For the text-containing cell, return its midpoint in [X, Y] coordinate format. 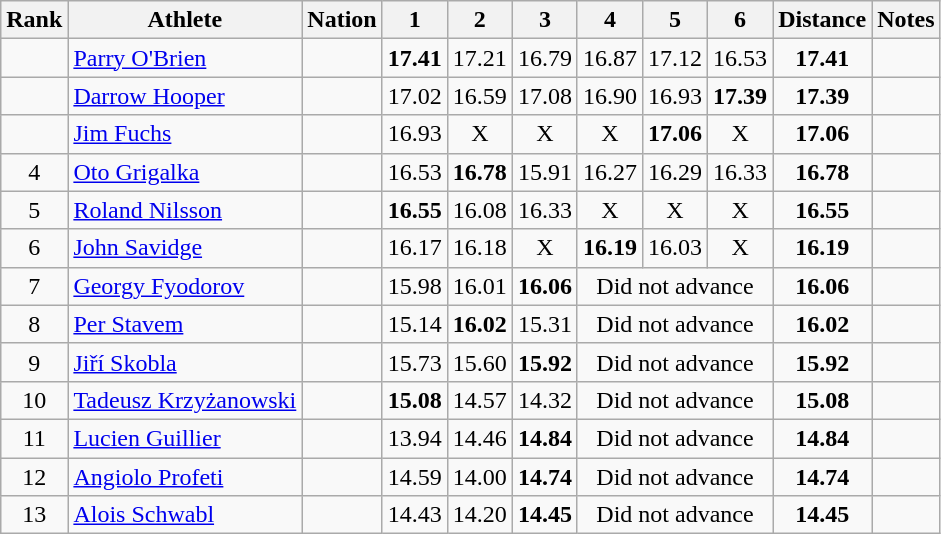
Tadeusz Krzyżanowski [185, 400]
Nation [342, 20]
7 [34, 286]
10 [34, 400]
Per Stavem [185, 324]
14.43 [414, 515]
Distance [822, 20]
16.01 [480, 286]
Parry O'Brien [185, 58]
9 [34, 362]
Roland Nilsson [185, 210]
14.00 [480, 477]
14.46 [480, 438]
15.91 [544, 172]
Jim Fuchs [185, 134]
15.60 [480, 362]
8 [34, 324]
Alois Schwabl [185, 515]
Notes [906, 20]
Oto Grigalka [185, 172]
15.98 [414, 286]
11 [34, 438]
16.27 [610, 172]
Jiří Skobla [185, 362]
13.94 [414, 438]
3 [544, 20]
14.20 [480, 515]
16.29 [674, 172]
16.79 [544, 58]
1 [414, 20]
16.08 [480, 210]
17.02 [414, 96]
16.17 [414, 248]
16.59 [480, 96]
15.73 [414, 362]
17.21 [480, 58]
15.14 [414, 324]
12 [34, 477]
Georgy Fyodorov [185, 286]
16.18 [480, 248]
Athlete [185, 20]
16.87 [610, 58]
John Savidge [185, 248]
16.03 [674, 248]
16.90 [610, 96]
14.57 [480, 400]
Darrow Hooper [185, 96]
17.12 [674, 58]
14.59 [414, 477]
17.08 [544, 96]
15.31 [544, 324]
Rank [34, 20]
13 [34, 515]
Angiolo Profeti [185, 477]
Lucien Guillier [185, 438]
2 [480, 20]
14.32 [544, 400]
